Return the [x, y] coordinate for the center point of the cell that contains the specified text.  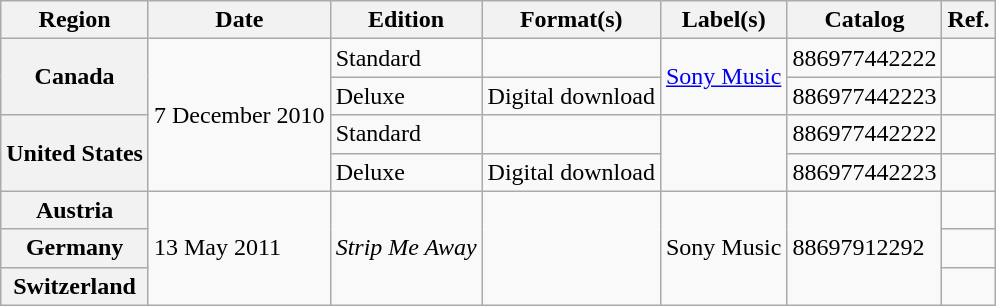
Date [239, 20]
Region [75, 20]
Germany [75, 248]
Edition [406, 20]
7 December 2010 [239, 115]
Canada [75, 77]
Austria [75, 210]
Label(s) [723, 20]
Ref. [968, 20]
Catalog [864, 20]
United States [75, 153]
Switzerland [75, 286]
Format(s) [571, 20]
88697912292 [864, 248]
Strip Me Away [406, 248]
13 May 2011 [239, 248]
